Identify which cell holds the provided text, then report its [x, y] central coordinate. 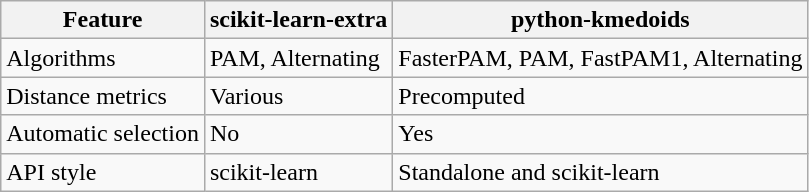
Distance metrics [103, 96]
No [298, 134]
python-kmedoids [600, 20]
Yes [600, 134]
Algorithms [103, 58]
scikit-learn-extra [298, 20]
Standalone and scikit-learn [600, 172]
PAM, Alternating [298, 58]
Precomputed [600, 96]
scikit-learn [298, 172]
Various [298, 96]
API style [103, 172]
FasterPAM, PAM, FastPAM1, Alternating [600, 58]
Feature [103, 20]
Automatic selection [103, 134]
